Provide the [x, y] coordinate of the cell's center where the given text is located.  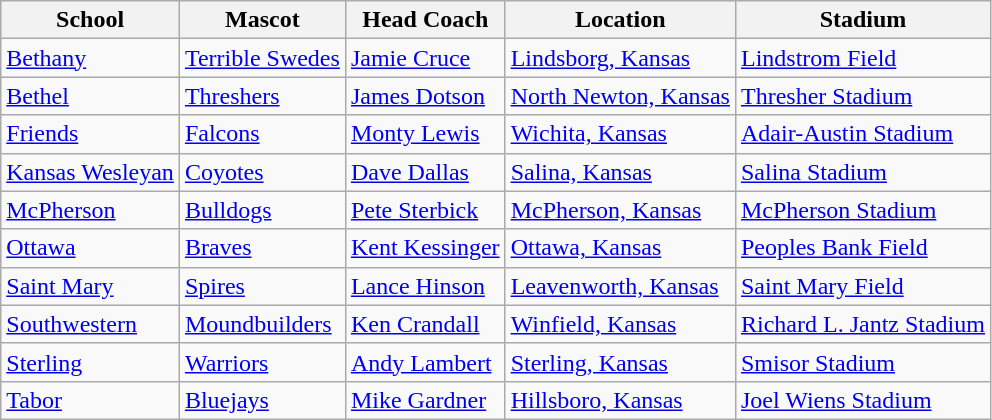
Salina, Kansas [620, 172]
Coyotes [262, 172]
Kent Kessinger [425, 248]
Lance Hinson [425, 286]
Friends [90, 134]
Bulldogs [262, 210]
Jamie Cruce [425, 58]
Lindstrom Field [862, 58]
James Dotson [425, 96]
Peoples Bank Field [862, 248]
Location [620, 20]
Spires [262, 286]
Saint Mary [90, 286]
Mascot [262, 20]
Smisor Stadium [862, 362]
Ken Crandall [425, 324]
Adair-Austin Stadium [862, 134]
Stadium [862, 20]
Pete Sterbick [425, 210]
Joel Wiens Stadium [862, 400]
Lindsborg, Kansas [620, 58]
Braves [262, 248]
Southwestern [90, 324]
Sterling [90, 362]
Monty Lewis [425, 134]
Head Coach [425, 20]
North Newton, Kansas [620, 96]
Bluejays [262, 400]
Terrible Swedes [262, 58]
Wichita, Kansas [620, 134]
Richard L. Jantz Stadium [862, 324]
Dave Dallas [425, 172]
Winfield, Kansas [620, 324]
School [90, 20]
Ottawa, Kansas [620, 248]
Thresher Stadium [862, 96]
Moundbuilders [262, 324]
Kansas Wesleyan [90, 172]
Sterling, Kansas [620, 362]
Mike Gardner [425, 400]
Hillsboro, Kansas [620, 400]
Saint Mary Field [862, 286]
McPherson, Kansas [620, 210]
Andy Lambert [425, 362]
Bethany [90, 58]
Tabor [90, 400]
Warriors [262, 362]
Leavenworth, Kansas [620, 286]
Ottawa [90, 248]
McPherson Stadium [862, 210]
McPherson [90, 210]
Threshers [262, 96]
Falcons [262, 134]
Bethel [90, 96]
Salina Stadium [862, 172]
